Return the (x, y) coordinate for the center point of the cell that contains the specified text.  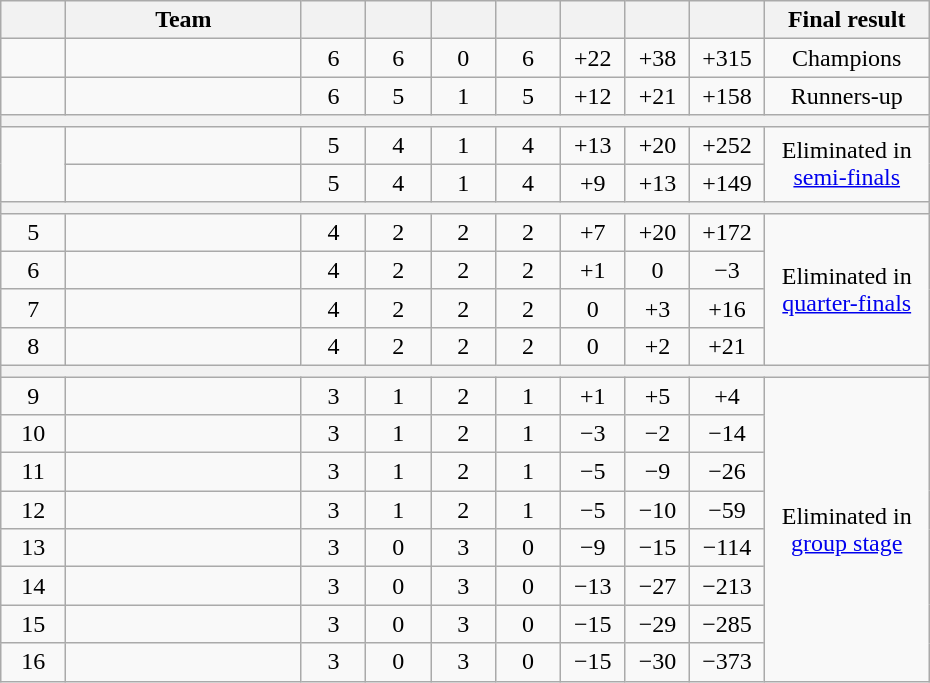
9 (34, 395)
+4 (727, 395)
Champions (846, 58)
11 (34, 472)
Eliminated in semi-finals (846, 164)
Team (184, 20)
−2 (658, 434)
12 (34, 510)
+12 (592, 96)
14 (34, 586)
+5 (658, 395)
Eliminated in quarter-finals (846, 289)
15 (34, 624)
+9 (592, 183)
+315 (727, 58)
+149 (727, 183)
+252 (727, 145)
−285 (727, 624)
−59 (727, 510)
−373 (727, 662)
−29 (658, 624)
7 (34, 308)
+7 (592, 232)
+2 (658, 346)
+3 (658, 308)
Final result (846, 20)
+158 (727, 96)
−27 (658, 586)
+172 (727, 232)
−10 (658, 510)
−213 (727, 586)
Eliminated in group stage (846, 528)
−114 (727, 548)
Runners-up (846, 96)
−13 (592, 586)
−14 (727, 434)
16 (34, 662)
8 (34, 346)
13 (34, 548)
10 (34, 434)
+38 (658, 58)
+22 (592, 58)
−26 (727, 472)
−30 (658, 662)
+16 (727, 308)
